For the text-containing cell, return its midpoint in [X, Y] coordinate format. 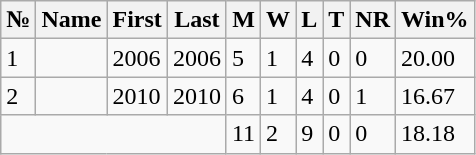
L [310, 20]
5 [243, 58]
20.00 [436, 58]
T [336, 20]
16.67 [436, 96]
11 [243, 134]
6 [243, 96]
Name [72, 20]
M [243, 20]
Win% [436, 20]
9 [310, 134]
First [137, 20]
Last [196, 20]
18.18 [436, 134]
W [278, 20]
NR [373, 20]
№ [18, 20]
